Provide the (X, Y) coordinate of the cell's center where the given text is located.  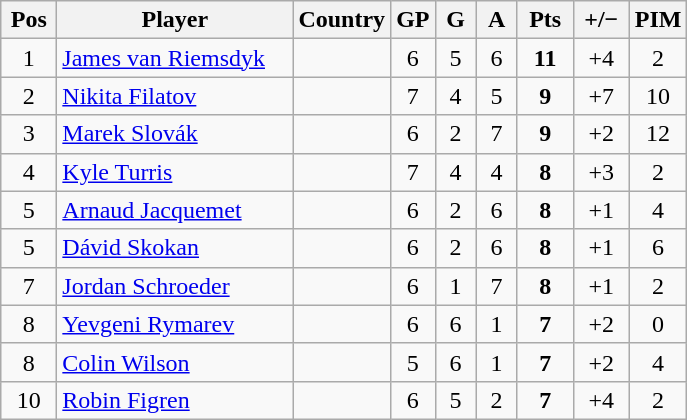
Robin Figren (175, 400)
3 (29, 134)
0 (658, 324)
Nikita Filatov (175, 96)
Pts (545, 20)
PIM (658, 20)
Country (342, 20)
11 (545, 58)
GP (413, 20)
+/− (601, 20)
Dávid Skokan (175, 248)
Player (175, 20)
Jordan Schroeder (175, 286)
Kyle Turris (175, 172)
+7 (601, 96)
Colin Wilson (175, 362)
G (456, 20)
Pos (29, 20)
12 (658, 134)
James van Riemsdyk (175, 58)
Arnaud Jacquemet (175, 210)
Marek Slovák (175, 134)
A (496, 20)
+3 (601, 172)
Yevgeni Rymarev (175, 324)
